Identify which cell holds the provided text, then report its [x, y] central coordinate. 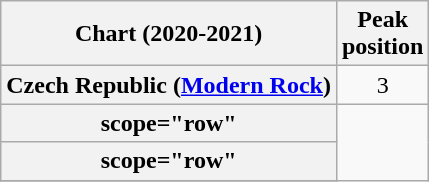
Peakposition [382, 34]
3 [382, 85]
Chart (2020-2021) [169, 34]
Czech Republic (Modern Rock) [169, 85]
